Search for the cell housing the specified text and yield its (x, y) center coordinate. 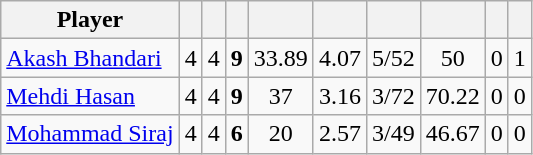
Mohammad Siraj (90, 134)
33.89 (280, 58)
1 (520, 58)
Akash Bhandari (90, 58)
4.07 (340, 58)
2.57 (340, 134)
37 (280, 96)
Player (90, 20)
3/49 (393, 134)
50 (452, 58)
20 (280, 134)
46.67 (452, 134)
3/72 (393, 96)
6 (236, 134)
70.22 (452, 96)
5/52 (393, 58)
3.16 (340, 96)
Mehdi Hasan (90, 96)
